Output the (x, y) coordinate of the center of the cell containing the given text.  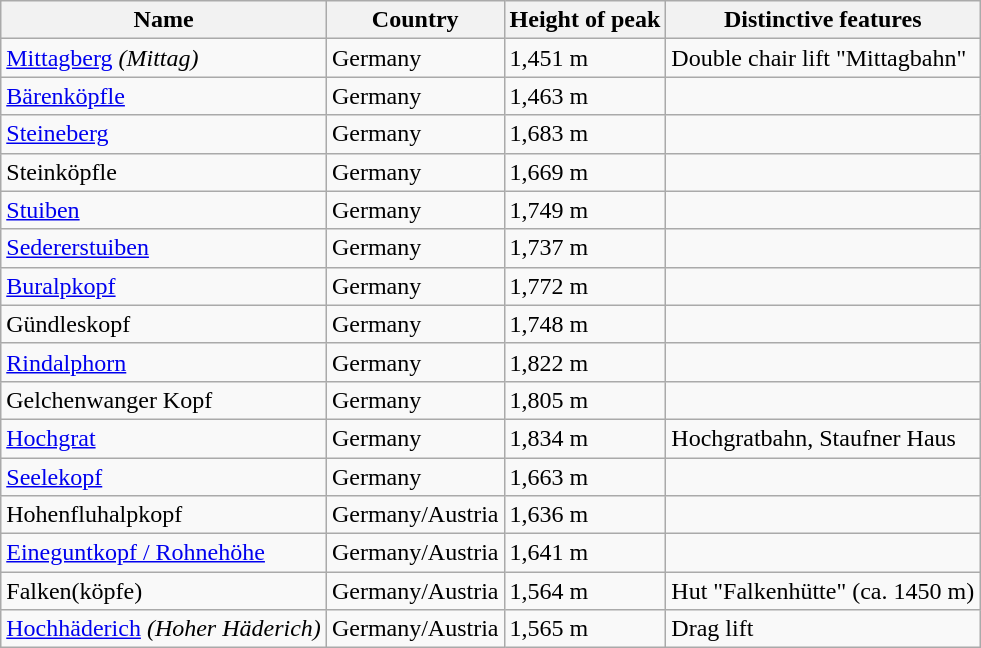
1,641 m (585, 553)
Hochgratbahn, Staufner Haus (823, 438)
Stuiben (164, 210)
1,565 m (585, 629)
1,805 m (585, 400)
Double chair lift "Mittagbahn" (823, 58)
Hochgrat (164, 438)
Hut "Falkenhütte" (ca. 1450 m) (823, 591)
1,636 m (585, 515)
Steinköpfle (164, 172)
Distinctive features (823, 20)
Sedererstuiben (164, 248)
1,669 m (585, 172)
Mittagberg (Mittag) (164, 58)
Gündleskopf (164, 324)
1,564 m (585, 591)
Seelekopf (164, 477)
Country (415, 20)
Hochhäderich (Hoher Häderich) (164, 629)
1,683 m (585, 134)
Steineberg (164, 134)
1,737 m (585, 248)
Bärenköpfle (164, 96)
1,772 m (585, 286)
Falken(köpfe) (164, 591)
1,451 m (585, 58)
Drag lift (823, 629)
1,463 m (585, 96)
1,748 m (585, 324)
Rindalphorn (164, 362)
Name (164, 20)
Hohenfluhalpkopf (164, 515)
Gelchenwanger Kopf (164, 400)
1,822 m (585, 362)
1,834 m (585, 438)
1,749 m (585, 210)
1,663 m (585, 477)
Buralpkopf (164, 286)
Height of peak (585, 20)
Eineguntkopf / Rohnehöhe (164, 553)
